Determine the [x, y] coordinate at the center of the cell enclosing the given text.  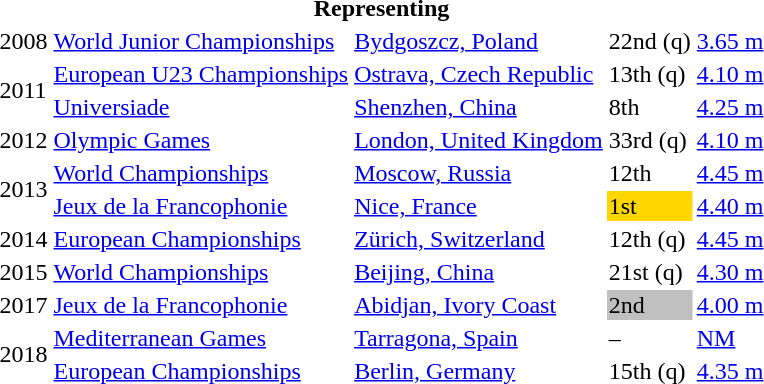
8th [650, 107]
13th (q) [650, 74]
Mediterranean Games [201, 338]
Beijing, China [479, 272]
Moscow, Russia [479, 173]
Universiade [201, 107]
Ostrava, Czech Republic [479, 74]
12th [650, 173]
Shenzhen, China [479, 107]
Nice, France [479, 206]
European Championships [201, 239]
Bydgoszcz, Poland [479, 41]
33rd (q) [650, 140]
Olympic Games [201, 140]
London, United Kingdom [479, 140]
World Junior Championships [201, 41]
European U23 Championships [201, 74]
– [650, 338]
12th (q) [650, 239]
1st [650, 206]
2nd [650, 305]
Tarragona, Spain [479, 338]
21st (q) [650, 272]
Abidjan, Ivory Coast [479, 305]
Zürich, Switzerland [479, 239]
22nd (q) [650, 41]
